Extract the (x, y) coordinate from the center of the cell holding the provided text.  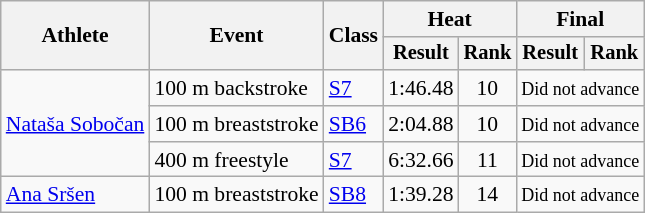
14 (488, 195)
Heat (450, 19)
Ana Sršen (76, 195)
11 (488, 160)
Athlete (76, 36)
Nataša Sobočan (76, 124)
100 m backstroke (236, 88)
Class (354, 36)
1:46.48 (420, 88)
Final (580, 19)
6:32.66 (420, 160)
SB6 (354, 124)
SB8 (354, 195)
Event (236, 36)
400 m freestyle (236, 160)
1:39.28 (420, 195)
2:04.88 (420, 124)
